Find where the given text appears and provide that cell's center as (x, y) coordinate. 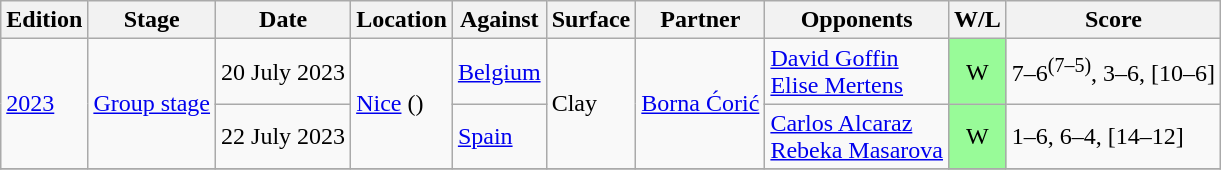
Surface (591, 20)
Location (402, 20)
Against (499, 20)
22 July 2023 (284, 136)
Partner (700, 20)
Group stage (152, 104)
1–6, 6–4, [14–12] (1113, 136)
David GoffinElise Mertens (857, 72)
Belgium (499, 72)
Borna Ćorić (700, 104)
Edition (44, 20)
Score (1113, 20)
20 July 2023 (284, 72)
Carlos AlcarazRebeka Masarova (857, 136)
Spain (499, 136)
Nice () (402, 104)
2023 (44, 104)
Date (284, 20)
W/L (978, 20)
7–6(7–5), 3–6, [10–6] (1113, 72)
Opponents (857, 20)
Clay (591, 104)
Stage (152, 20)
